Scan for the cell matching the given text and deliver its [x, y] coordinate at center. 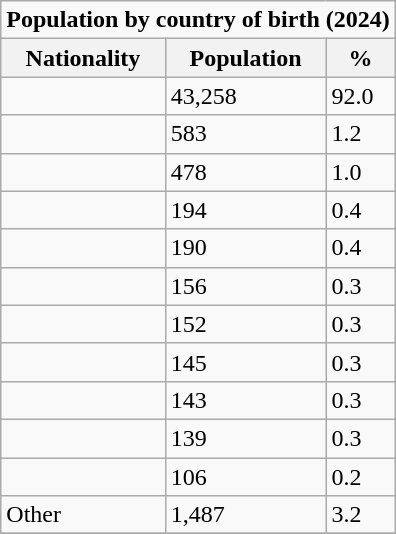
152 [246, 324]
478 [246, 172]
1.2 [360, 134]
139 [246, 438]
1.0 [360, 172]
Population [246, 58]
3.2 [360, 515]
Nationality [83, 58]
156 [246, 286]
583 [246, 134]
194 [246, 210]
106 [246, 477]
190 [246, 248]
0.2 [360, 477]
Population by country of birth (2024) [198, 20]
143 [246, 400]
92.0 [360, 96]
1,487 [246, 515]
43,258 [246, 96]
145 [246, 362]
Other [83, 515]
% [360, 58]
